Return (x, y) of the center of cell containing provided text 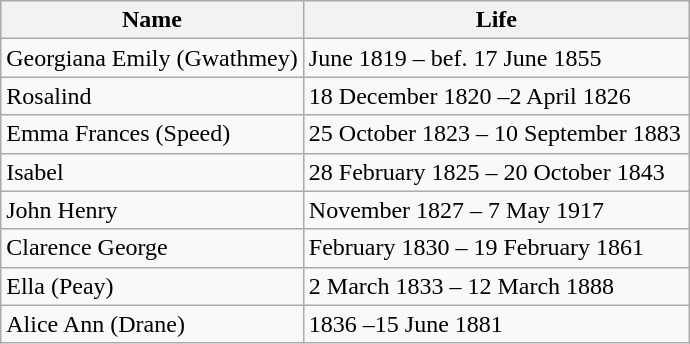
June 1819 – bef. 17 June 1855 (496, 58)
28 February 1825 – 20 October 1843 (496, 172)
Alice Ann (Drane) (152, 324)
2 March 1833 – 12 March 1888 (496, 286)
Life (496, 20)
Emma Frances (Speed) (152, 134)
Isabel (152, 172)
November 1827 – 7 May 1917 (496, 210)
Clarence George (152, 248)
Rosalind (152, 96)
18 December 1820 –2 April 1826 (496, 96)
John Henry (152, 210)
February 1830 – 19 February 1861 (496, 248)
Ella (Peay) (152, 286)
25 October 1823 – 10 September 1883 (496, 134)
Name (152, 20)
1836 –15 June 1881 (496, 324)
Georgiana Emily (Gwathmey) (152, 58)
